Pinpoint the cell where the given text exists, returning its [X, Y] midpoint coordinate. 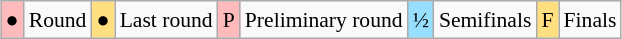
Round [58, 20]
Last round [166, 20]
F [547, 20]
P [229, 20]
½ [421, 20]
Semifinals [485, 20]
Finals [590, 20]
Preliminary round [324, 20]
